Identify which cell holds the provided text, then report its [x, y] central coordinate. 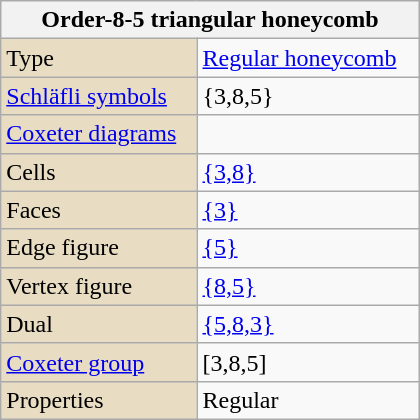
Coxeter diagrams [99, 134]
{5} [308, 248]
Regular honeycomb [308, 58]
Coxeter group [99, 362]
Regular [308, 400]
Schläfli symbols [99, 96]
Type [99, 58]
{5,8,3} [308, 324]
Vertex figure [99, 286]
[3,8,5] [308, 362]
Dual [99, 324]
{3} [308, 210]
Cells [99, 172]
Edge figure [99, 248]
Faces [99, 210]
{3,8} [308, 172]
Order-8-5 triangular honeycomb [210, 20]
{3,8,5} [308, 96]
Properties [99, 400]
{8,5} [308, 286]
